From the cell containing the given text, extract its center point as (x, y) coordinate. 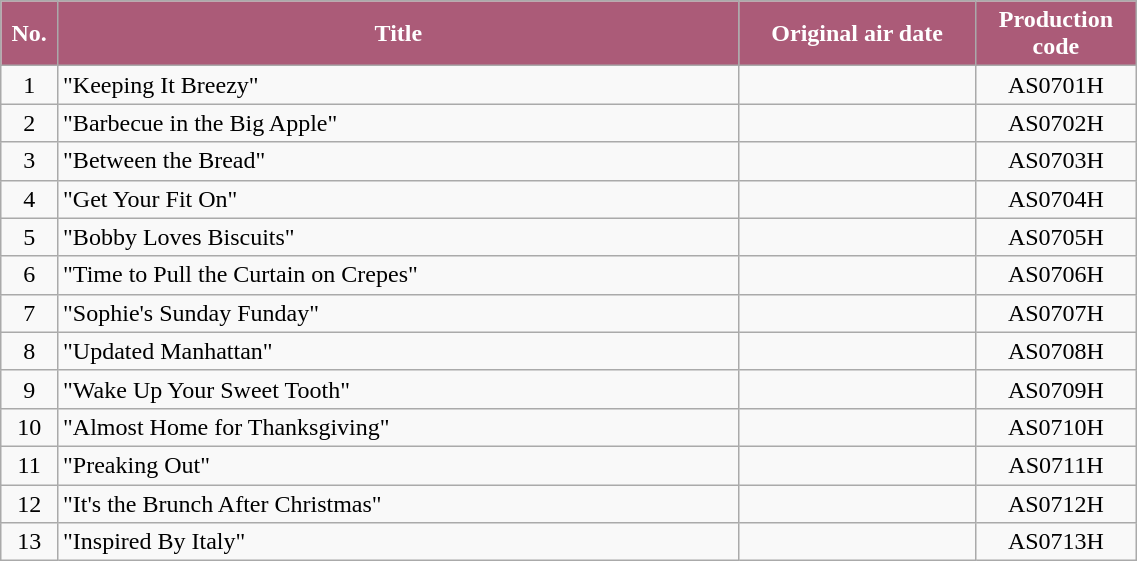
9 (30, 389)
"Almost Home for Thanksgiving" (399, 427)
AS0706H (1056, 275)
AS0704H (1056, 199)
"Updated Manhattan" (399, 351)
AS0701H (1056, 85)
10 (30, 427)
"Bobby Loves Biscuits" (399, 237)
"Wake Up Your Sweet Tooth" (399, 389)
8 (30, 351)
6 (30, 275)
4 (30, 199)
"Keeping It Breezy" (399, 85)
"It's the Brunch After Christmas" (399, 503)
"Between the Bread" (399, 161)
AS0705H (1056, 237)
7 (30, 313)
AS0710H (1056, 427)
AS0712H (1056, 503)
"Preaking Out" (399, 465)
AS0702H (1056, 123)
"Time to Pull the Curtain on Crepes" (399, 275)
1 (30, 85)
5 (30, 237)
AS0709H (1056, 389)
"Barbecue in the Big Apple" (399, 123)
No. (30, 34)
12 (30, 503)
11 (30, 465)
"Inspired By Italy" (399, 542)
AS0703H (1056, 161)
"Get Your Fit On" (399, 199)
Productioncode (1056, 34)
AS0707H (1056, 313)
3 (30, 161)
13 (30, 542)
Title (399, 34)
AS0713H (1056, 542)
AS0711H (1056, 465)
"Sophie's Sunday Funday" (399, 313)
2 (30, 123)
AS0708H (1056, 351)
Original air date (857, 34)
